Extract the [x, y] coordinate from the center of the cell holding the provided text.  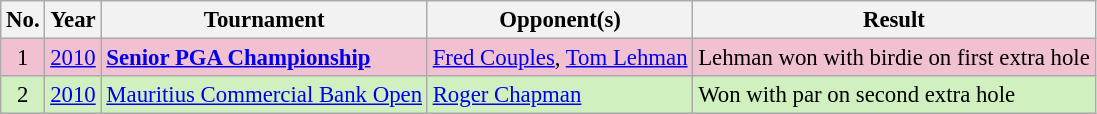
Year [73, 20]
Fred Couples, Tom Lehman [560, 58]
2 [23, 95]
Mauritius Commercial Bank Open [264, 95]
Result [894, 20]
Lehman won with birdie on first extra hole [894, 58]
Tournament [264, 20]
Opponent(s) [560, 20]
Roger Chapman [560, 95]
Won with par on second extra hole [894, 95]
No. [23, 20]
1 [23, 58]
Senior PGA Championship [264, 58]
